Locate the cell with the specified text and output its (x, y) center coordinate. 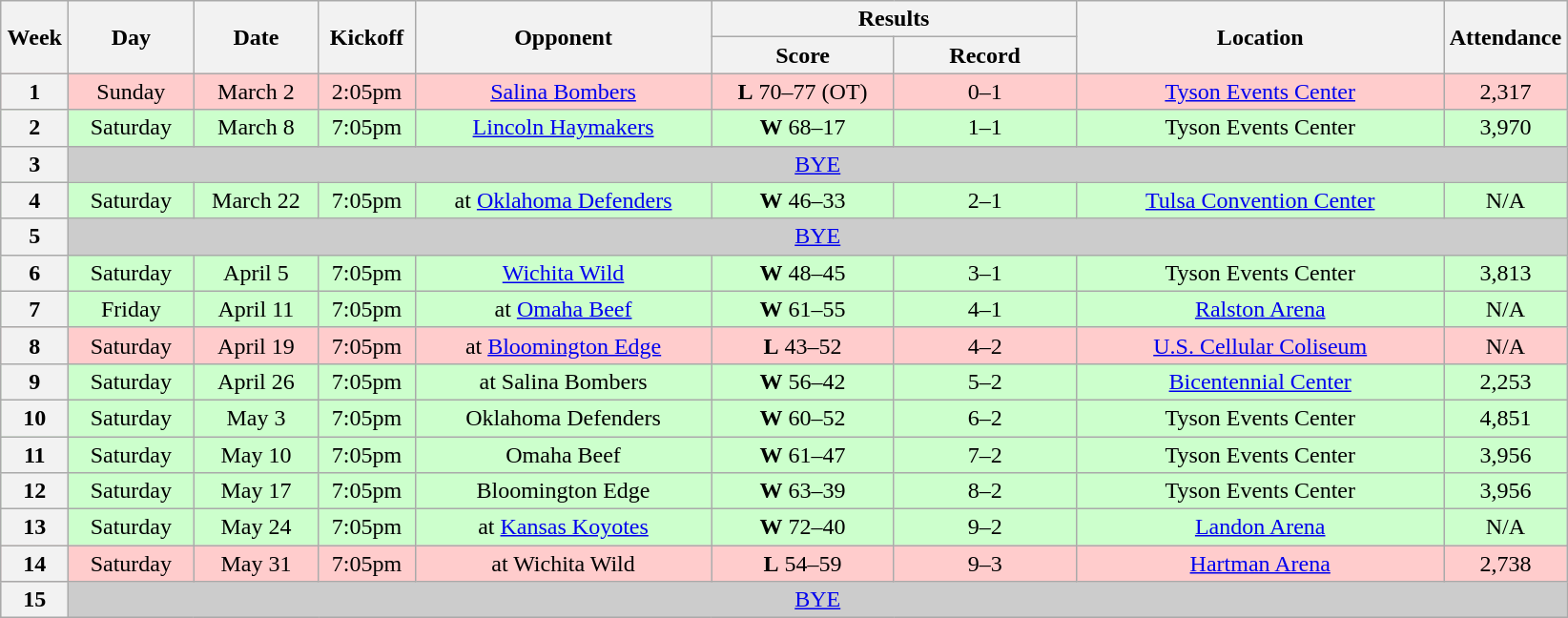
2,253 (1505, 381)
W 61–47 (803, 455)
at Oklahoma Defenders (563, 200)
4,851 (1505, 418)
14 (34, 564)
4–2 (984, 345)
W 46–33 (803, 200)
W 63–39 (803, 491)
at Omaha Beef (563, 309)
W 56–42 (803, 381)
April 19 (256, 345)
2,317 (1505, 92)
Landon Arena (1260, 527)
12 (34, 491)
May 24 (256, 527)
5–2 (984, 381)
3 (34, 164)
April 5 (256, 273)
May 17 (256, 491)
at Wichita Wild (563, 564)
April 11 (256, 309)
Wichita Wild (563, 273)
March 2 (256, 92)
W 68–17 (803, 128)
at Salina Bombers (563, 381)
Results (894, 19)
2 (34, 128)
at Bloomington Edge (563, 345)
9–3 (984, 564)
May 10 (256, 455)
Lincoln Haymakers (563, 128)
W 48–45 (803, 273)
9 (34, 381)
5 (34, 237)
Ralston Arena (1260, 309)
3,813 (1505, 273)
May 3 (256, 418)
Day (132, 37)
L 70–77 (OT) (803, 92)
Friday (132, 309)
at Kansas Koyotes (563, 527)
0–1 (984, 92)
15 (34, 600)
6 (34, 273)
1–1 (984, 128)
13 (34, 527)
Oklahoma Defenders (563, 418)
March 22 (256, 200)
1 (34, 92)
4–1 (984, 309)
Attendance (1505, 37)
Date (256, 37)
7 (34, 309)
W 72–40 (803, 527)
6–2 (984, 418)
Salina Bombers (563, 92)
8 (34, 345)
Hartman Arena (1260, 564)
8–2 (984, 491)
April 26 (256, 381)
L 54–59 (803, 564)
Kickoff (366, 37)
Bicentennial Center (1260, 381)
Opponent (563, 37)
March 8 (256, 128)
L 43–52 (803, 345)
2,738 (1505, 564)
Sunday (132, 92)
Tulsa Convention Center (1260, 200)
W 60–52 (803, 418)
9–2 (984, 527)
U.S. Cellular Coliseum (1260, 345)
Location (1260, 37)
4 (34, 200)
Record (984, 55)
3–1 (984, 273)
10 (34, 418)
W 61–55 (803, 309)
3,970 (1505, 128)
Bloomington Edge (563, 491)
Week (34, 37)
May 31 (256, 564)
Score (803, 55)
7–2 (984, 455)
Omaha Beef (563, 455)
2–1 (984, 200)
2:05pm (366, 92)
11 (34, 455)
